Provide the [X, Y] coordinate of the cell's center where the given text is located.  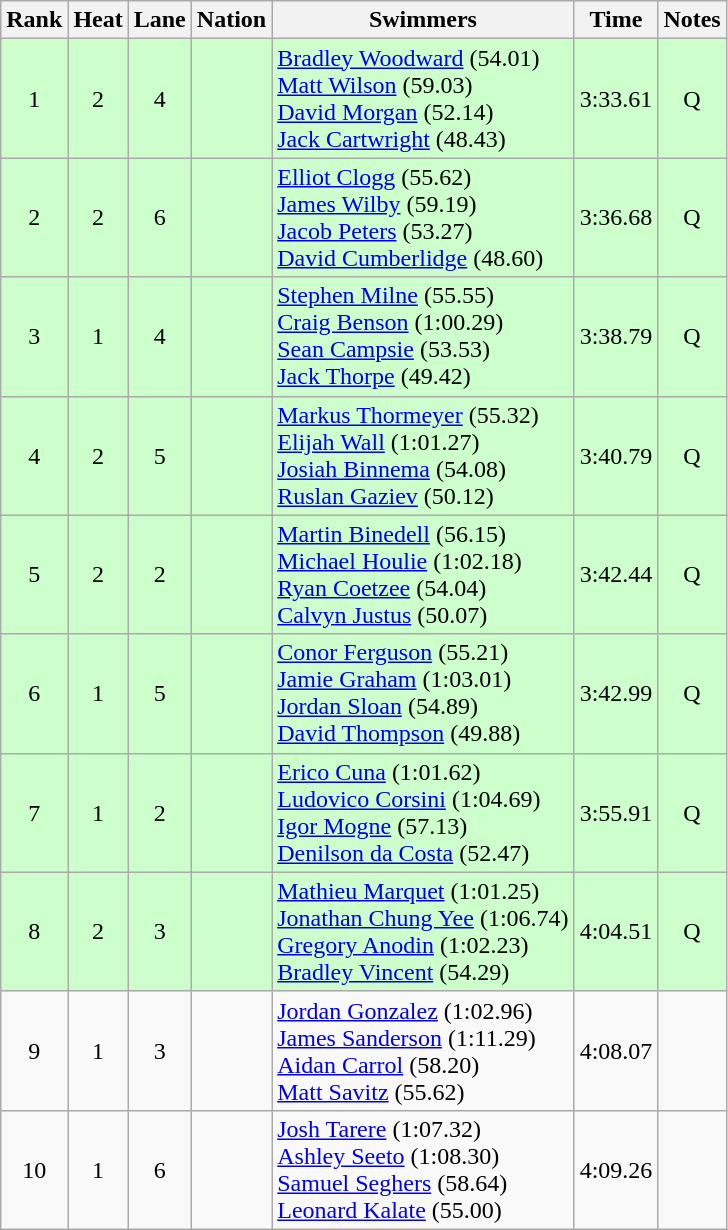
4:04.51 [616, 932]
Nation [231, 20]
Lane [160, 20]
Erico Cuna (1:01.62)Ludovico Corsini (1:04.69)Igor Mogne (57.13)Denilson da Costa (52.47) [423, 812]
Elliot Clogg (55.62)James Wilby (59.19) Jacob Peters (53.27)David Cumberlidge (48.60) [423, 218]
Stephen Milne (55.55)Craig Benson (1:00.29)Sean Campsie (53.53)Jack Thorpe (49.42) [423, 336]
Martin Binedell (56.15)Michael Houlie (1:02.18)Ryan Coetzee (54.04)Calvyn Justus (50.07) [423, 574]
Markus Thormeyer (55.32)Elijah Wall (1:01.27)Josiah Binnema (54.08)Ruslan Gaziev (50.12) [423, 456]
Notes [692, 20]
3:55.91 [616, 812]
Swimmers [423, 20]
3:36.68 [616, 218]
Heat [98, 20]
4:08.07 [616, 1050]
9 [34, 1050]
Time [616, 20]
7 [34, 812]
Josh Tarere (1:07.32)Ashley Seeto (1:08.30)Samuel Seghers (58.64)Leonard Kalate (55.00) [423, 1170]
Rank [34, 20]
3:33.61 [616, 98]
4:09.26 [616, 1170]
3:42.99 [616, 694]
3:40.79 [616, 456]
Mathieu Marquet (1:01.25)Jonathan Chung Yee (1:06.74)Gregory Anodin (1:02.23)Bradley Vincent (54.29) [423, 932]
3:42.44 [616, 574]
Bradley Woodward (54.01)Matt Wilson (59.03)David Morgan (52.14)Jack Cartwright (48.43) [423, 98]
3:38.79 [616, 336]
10 [34, 1170]
Jordan Gonzalez (1:02.96)James Sanderson (1:11.29)Aidan Carrol (58.20)Matt Savitz (55.62) [423, 1050]
Conor Ferguson (55.21)Jamie Graham (1:03.01)Jordan Sloan (54.89)David Thompson (49.88) [423, 694]
8 [34, 932]
